Locate the cell with the specified text and output its [X, Y] center coordinate. 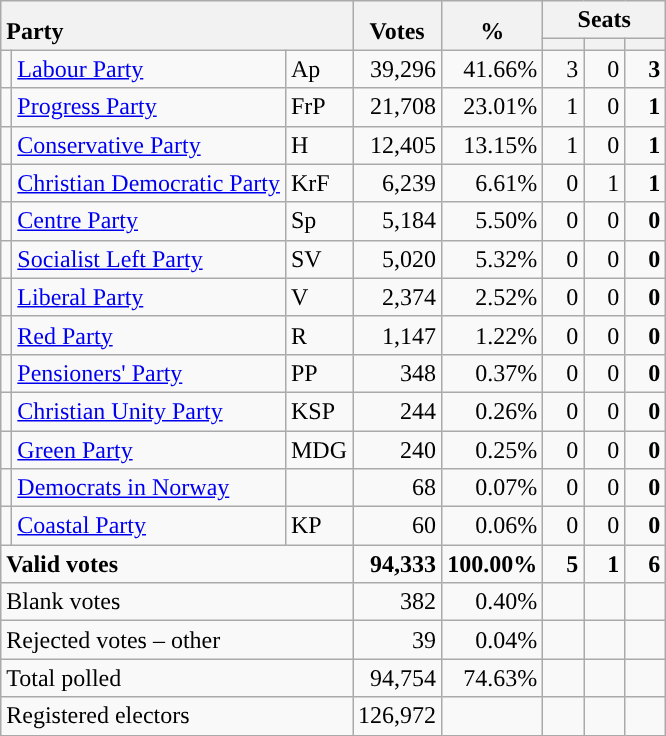
Labour Party [149, 69]
5 [564, 564]
Coastal Party [149, 526]
1.22% [492, 335]
Christian Unity Party [149, 411]
0.06% [492, 526]
1,147 [398, 335]
0.37% [492, 373]
0.40% [492, 602]
5,184 [398, 221]
2.52% [492, 297]
6 [646, 564]
0.07% [492, 488]
0.04% [492, 640]
5,020 [398, 259]
Sp [318, 221]
Party [177, 26]
SV [318, 259]
41.66% [492, 69]
Total polled [177, 678]
Democrats in Norway [149, 488]
0.26% [492, 411]
Valid votes [177, 564]
Socialist Left Party [149, 259]
12,405 [398, 145]
Conservative Party [149, 145]
KrF [318, 183]
KSP [318, 411]
H [318, 145]
5.32% [492, 259]
Seats [604, 20]
39 [398, 640]
% [492, 26]
39,296 [398, 69]
R [318, 335]
2,374 [398, 297]
68 [398, 488]
Liberal Party [149, 297]
V [318, 297]
382 [398, 602]
13.15% [492, 145]
60 [398, 526]
74.63% [492, 678]
100.00% [492, 564]
Green Party [149, 449]
Progress Party [149, 107]
Pensioners' Party [149, 373]
FrP [318, 107]
Votes [398, 26]
0.25% [492, 449]
94,754 [398, 678]
PP [318, 373]
Christian Democratic Party [149, 183]
94,333 [398, 564]
Centre Party [149, 221]
6.61% [492, 183]
23.01% [492, 107]
5.50% [492, 221]
21,708 [398, 107]
MDG [318, 449]
Blank votes [177, 602]
348 [398, 373]
Ap [318, 69]
244 [398, 411]
Rejected votes – other [177, 640]
6,239 [398, 183]
240 [398, 449]
Registered electors [177, 716]
126,972 [398, 716]
Red Party [149, 335]
KP [318, 526]
